Locate the cell with the specified text and output its (X, Y) center coordinate. 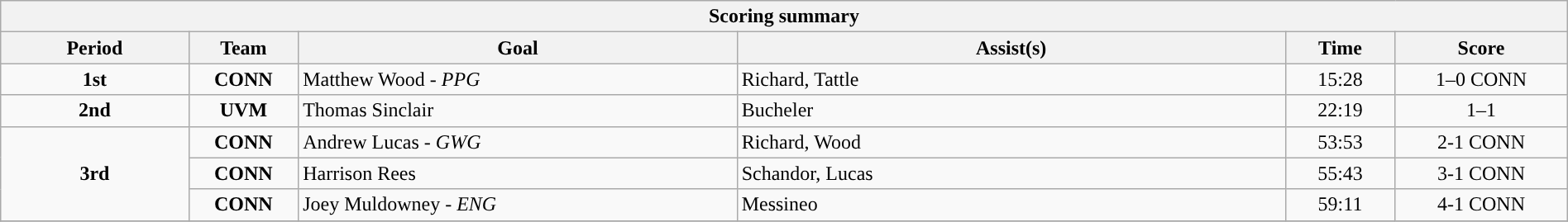
2-1 CONN (1481, 142)
22:19 (1340, 111)
55:43 (1340, 173)
15:28 (1340, 79)
Goal (518, 48)
Thomas Sinclair (518, 111)
Andrew Lucas - GWG (518, 142)
Score (1481, 48)
3rd (94, 173)
1st (94, 79)
Team (243, 48)
Schandor, Lucas (1011, 173)
59:11 (1340, 205)
1–0 CONN (1481, 79)
2nd (94, 111)
Matthew Wood - PPG (518, 79)
Richard, Wood (1011, 142)
Joey Muldowney - ENG (518, 205)
3-1 CONN (1481, 173)
1–1 (1481, 111)
Bucheler (1011, 111)
Harrison Rees (518, 173)
Period (94, 48)
Scoring summary (784, 17)
4-1 CONN (1481, 205)
Assist(s) (1011, 48)
53:53 (1340, 142)
Messineo (1011, 205)
Time (1340, 48)
UVM (243, 111)
Richard, Tattle (1011, 79)
